From the cell containing the given text, extract its center point as [X, Y] coordinate. 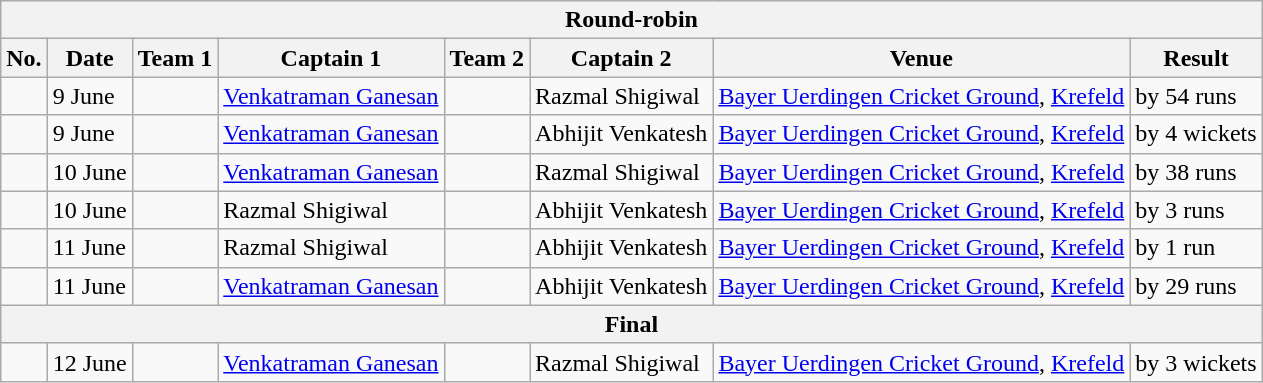
Date [90, 58]
by 38 runs [1196, 172]
Team 1 [175, 58]
Captain 1 [331, 58]
by 4 wickets [1196, 134]
Result [1196, 58]
Captain 2 [622, 58]
by 1 run [1196, 248]
Team 2 [487, 58]
by 3 runs [1196, 210]
No. [24, 58]
Round-robin [632, 20]
by 3 wickets [1196, 362]
Venue [922, 58]
Final [632, 324]
12 June [90, 362]
by 29 runs [1196, 286]
by 54 runs [1196, 96]
